Determine the (X, Y) coordinate at the center of the cell enclosing the given text.  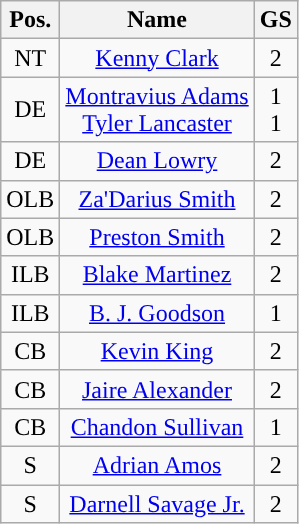
Pos. (30, 20)
B. J. Goodson (157, 313)
Name (157, 20)
Chandon Sullivan (157, 427)
Dean Lowry (157, 161)
Kenny Clark (157, 58)
Darnell Savage Jr. (157, 503)
11 (276, 110)
Preston Smith (157, 237)
Montravius AdamsTyler Lancaster (157, 110)
Adrian Amos (157, 465)
Blake Martinez (157, 275)
GS (276, 20)
Kevin King (157, 351)
NT (30, 58)
Za'Darius Smith (157, 199)
Jaire Alexander (157, 389)
